Search for the cell housing the specified text and yield its (x, y) center coordinate. 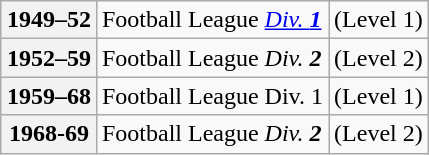
1949–52 (48, 20)
1968-69 (48, 134)
1959–68 (48, 96)
1952–59 (48, 58)
